Return (X, Y) of the center of cell containing provided text 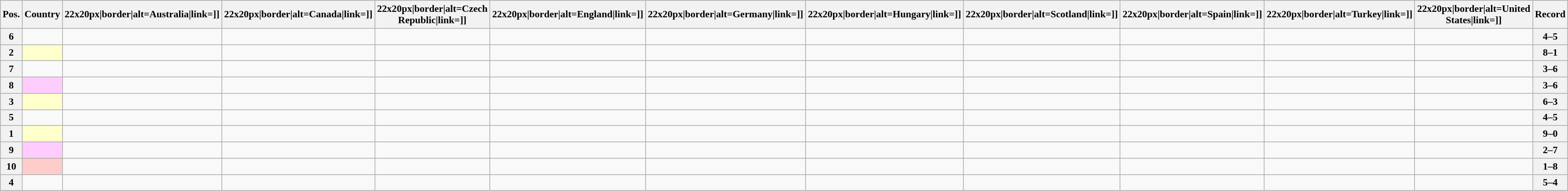
7 (11, 69)
8–1 (1550, 53)
6 (11, 36)
1 (11, 134)
Country (42, 15)
Record (1550, 15)
9 (11, 150)
10 (11, 166)
22x20px|border|alt=Turkey|link=]] (1340, 15)
Pos. (11, 15)
22x20px|border|alt=Australia|link=]] (142, 15)
22x20px|border|alt=England|link=]] (568, 15)
9–0 (1550, 134)
2 (11, 53)
22x20px|border|alt=Germany|link=]] (725, 15)
8 (11, 85)
22x20px|border|alt=United States|link=]] (1474, 15)
22x20px|border|alt=Canada|link=]] (298, 15)
22x20px|border|alt=Spain|link=]] (1192, 15)
5 (11, 118)
3 (11, 102)
5–4 (1550, 183)
22x20px|border|alt=Czech Republic|link=]] (432, 15)
22x20px|border|alt=Scotland|link=]] (1042, 15)
22x20px|border|alt=Hungary|link=]] (884, 15)
1–8 (1550, 166)
2–7 (1550, 150)
6–3 (1550, 102)
4 (11, 183)
